Find where the given text appears and provide that cell's center as (X, Y) coordinate. 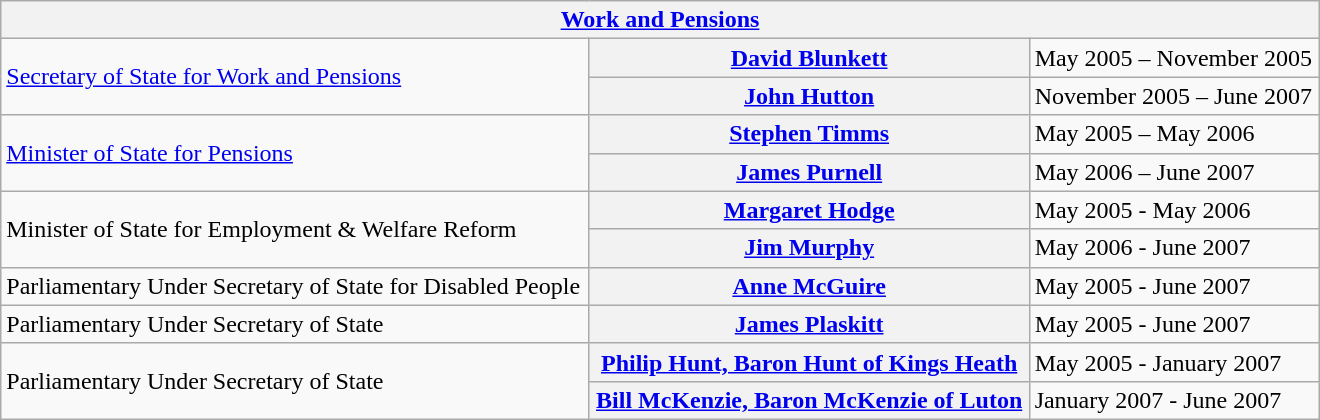
Margaret Hodge (809, 210)
January 2007 - June 2007 (1174, 400)
Bill McKenzie, Baron McKenzie of Luton (809, 400)
Stephen Timms (809, 134)
November 2005 – June 2007 (1174, 96)
Minister of State for Pensions (295, 153)
Minister of State for Employment & Welfare Reform (295, 229)
Anne McGuire (809, 286)
John Hutton (809, 96)
Philip Hunt, Baron Hunt of Kings Heath (809, 362)
May 2005 – May 2006 (1174, 134)
May 2006 – June 2007 (1174, 172)
May 2005 - January 2007 (1174, 362)
Parliamentary Under Secretary of State for Disabled People (295, 286)
James Purnell (809, 172)
Work and Pensions (660, 20)
James Plaskitt (809, 324)
May 2005 – November 2005 (1174, 58)
Secretary of State for Work and Pensions (295, 77)
May 2006 - June 2007 (1174, 248)
May 2005 - May 2006 (1174, 210)
Jim Murphy (809, 248)
David Blunkett (809, 58)
